For the text-containing cell, return its midpoint in [X, Y] coordinate format. 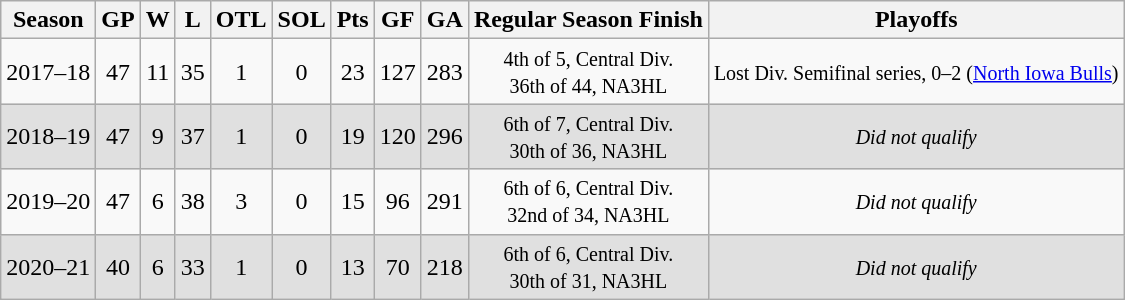
38 [192, 202]
37 [192, 136]
GA [444, 20]
SOL [302, 20]
218 [444, 266]
15 [352, 202]
70 [398, 266]
13 [352, 266]
40 [118, 266]
291 [444, 202]
L [192, 20]
296 [444, 136]
35 [192, 72]
33 [192, 266]
9 [158, 136]
Regular Season Finish [588, 20]
Playoffs [916, 20]
4th of 5, Central Div.36th of 44, NA3HL [588, 72]
GP [118, 20]
Pts [352, 20]
2020–21 [48, 266]
Season [48, 20]
GF [398, 20]
120 [398, 136]
W [158, 20]
Lost Div. Semifinal series, 0–2 (North Iowa Bulls) [916, 72]
19 [352, 136]
2019–20 [48, 202]
6th of 6, Central Div.30th of 31, NA3HL [588, 266]
11 [158, 72]
3 [241, 202]
283 [444, 72]
96 [398, 202]
127 [398, 72]
6th of 7, Central Div.30th of 36, NA3HL [588, 136]
2017–18 [48, 72]
23 [352, 72]
2018–19 [48, 136]
OTL [241, 20]
6th of 6, Central Div.32nd of 34, NA3HL [588, 202]
